Pinpoint the cell where the given text exists, returning its [X, Y] midpoint coordinate. 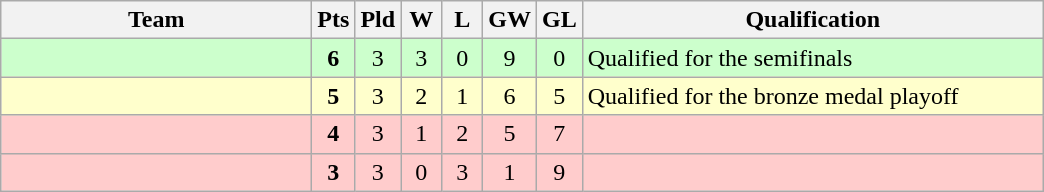
L [462, 20]
GW [510, 20]
Team [156, 20]
Qualified for the bronze medal playoff [812, 96]
Qualification [812, 20]
Pts [334, 20]
GL [559, 20]
7 [559, 134]
Pld [378, 20]
4 [334, 134]
W [422, 20]
Qualified for the semifinals [812, 58]
